Extract the (X, Y) coordinate from the center of the cell holding the provided text.  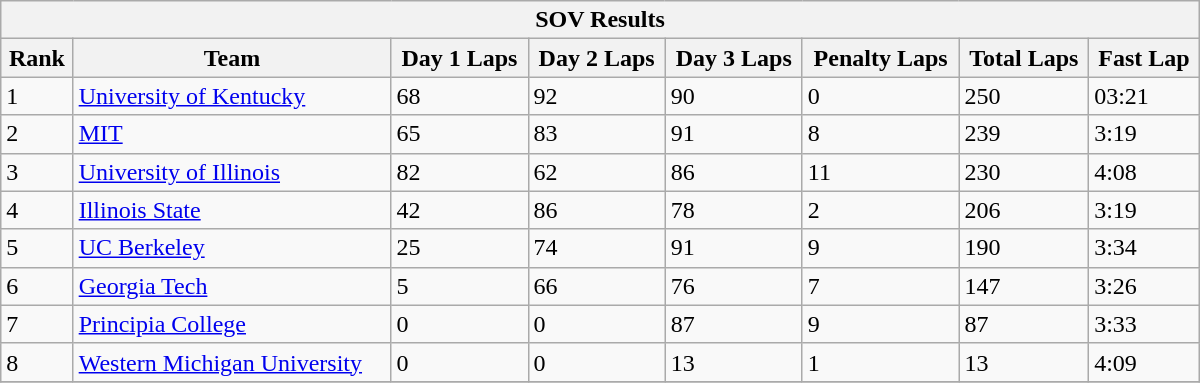
66 (596, 286)
92 (596, 96)
42 (460, 210)
Rank (37, 58)
25 (460, 248)
Western Michigan University (232, 362)
Day 3 Laps (734, 58)
3:26 (1144, 286)
82 (460, 172)
3:33 (1144, 324)
Day 2 Laps (596, 58)
4:09 (1144, 362)
University of Illinois (232, 172)
03:21 (1144, 96)
74 (596, 248)
78 (734, 210)
90 (734, 96)
MIT (232, 134)
65 (460, 134)
3 (37, 172)
Day 1 Laps (460, 58)
Penalty Laps (880, 58)
190 (1024, 248)
University of Kentucky (232, 96)
83 (596, 134)
Team (232, 58)
239 (1024, 134)
11 (880, 172)
SOV Results (600, 20)
6 (37, 286)
Total Laps (1024, 58)
Illinois State (232, 210)
147 (1024, 286)
Georgia Tech (232, 286)
206 (1024, 210)
Principia College (232, 324)
62 (596, 172)
4 (37, 210)
76 (734, 286)
68 (460, 96)
Fast Lap (1144, 58)
230 (1024, 172)
250 (1024, 96)
3:34 (1144, 248)
4:08 (1144, 172)
UC Berkeley (232, 248)
